Search for the cell housing the specified text and yield its [x, y] center coordinate. 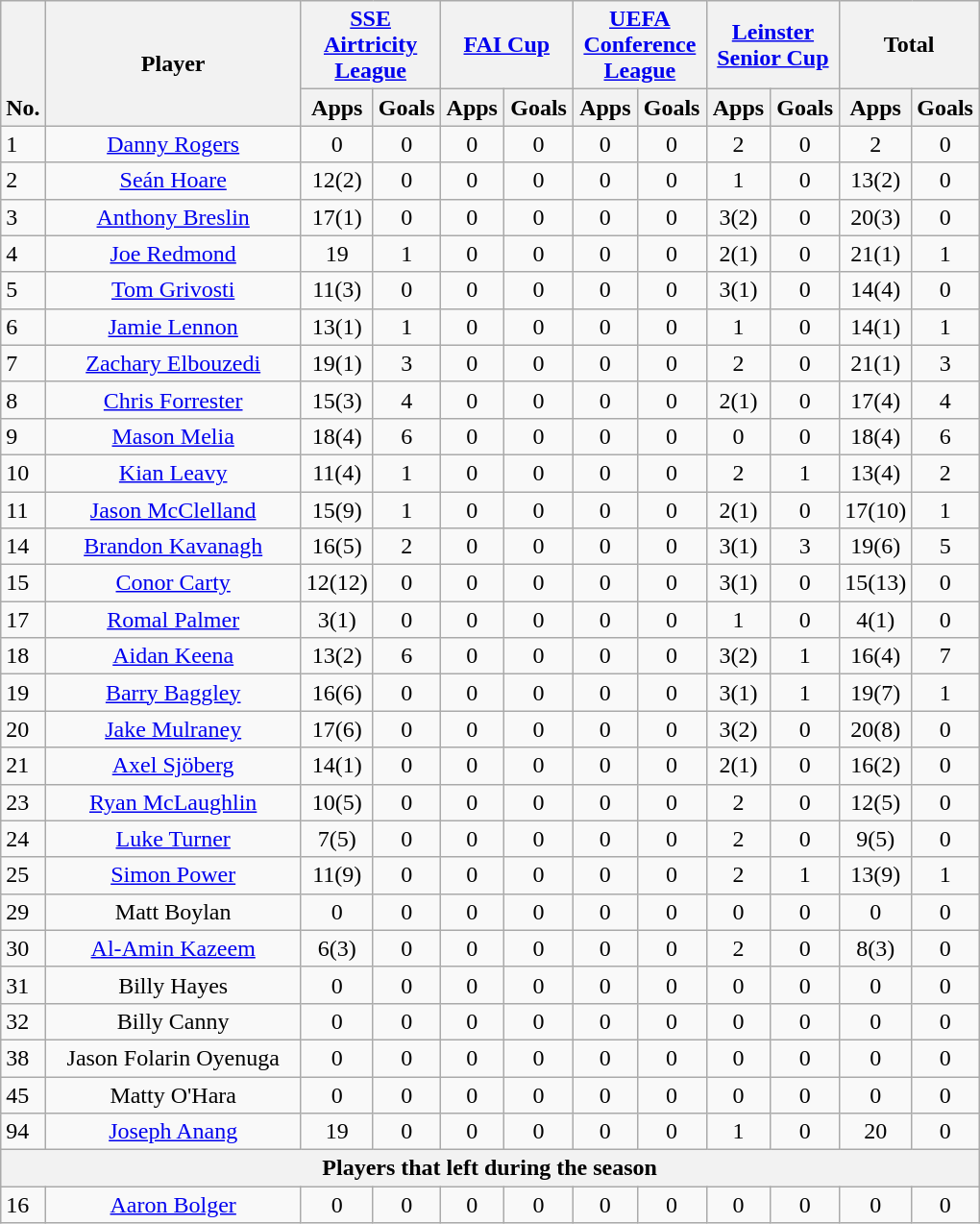
31 [23, 985]
19(7) [876, 693]
Axel Sjöberg [173, 766]
Simon Power [173, 875]
Leinster Senior Cup [772, 45]
19(1) [336, 363]
Barry Baggley [173, 693]
Player [173, 63]
SSE Airtricity League [371, 45]
18 [23, 656]
Aaron Bolger [173, 1205]
24 [23, 839]
Danny Rogers [173, 144]
6(3) [336, 948]
Billy Canny [173, 1021]
10 [23, 473]
Matty O'Hara [173, 1094]
UEFA Conference League [640, 45]
11(4) [336, 473]
17(10) [876, 510]
94 [23, 1132]
16(2) [876, 766]
17(6) [336, 729]
8(3) [876, 948]
20(3) [876, 217]
11(3) [336, 290]
16(6) [336, 693]
Chris Forrester [173, 400]
Jamie Lennon [173, 327]
Al-Amin Kazeem [173, 948]
20(8) [876, 729]
10(5) [336, 802]
29 [23, 912]
12(2) [336, 181]
17(1) [336, 217]
9(5) [876, 839]
23 [23, 802]
No. [23, 63]
9 [23, 436]
Seán Hoare [173, 181]
15(13) [876, 583]
14(4) [876, 290]
7(5) [336, 839]
13(1) [336, 327]
Jason Folarin Oyenuga [173, 1058]
13(9) [876, 875]
14 [23, 547]
16(5) [336, 547]
FAI Cup [507, 45]
Jake Mulraney [173, 729]
Players that left during the season [490, 1168]
38 [23, 1058]
19(6) [876, 547]
Conor Carty [173, 583]
Joe Redmond [173, 254]
Billy Hayes [173, 985]
25 [23, 875]
15 [23, 583]
32 [23, 1021]
15(3) [336, 400]
13(4) [876, 473]
11 [23, 510]
16(4) [876, 656]
Tom Grivosti [173, 290]
Anthony Breslin [173, 217]
Mason Melia [173, 436]
16 [23, 1205]
Romal Palmer [173, 620]
Zachary Elbouzedi [173, 363]
21 [23, 766]
Joseph Anang [173, 1132]
12(12) [336, 583]
Ryan McLaughlin [173, 802]
15(9) [336, 510]
Brandon Kavanagh [173, 547]
30 [23, 948]
17(4) [876, 400]
45 [23, 1094]
Jason McClelland [173, 510]
4(1) [876, 620]
12(5) [876, 802]
Matt Boylan [173, 912]
Kian Leavy [173, 473]
Aidan Keena [173, 656]
Luke Turner [173, 839]
8 [23, 400]
11(9) [336, 875]
Total [909, 45]
17 [23, 620]
